Provide the [X, Y] coordinate of the cell's center where the given text is located.  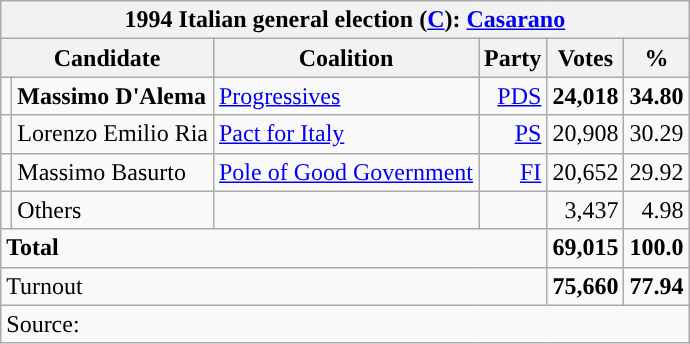
Coalition [346, 58]
Votes [586, 58]
30.29 [656, 134]
Source: [345, 324]
Lorenzo Emilio Ria [113, 134]
1994 Italian general election (C): Casarano [345, 20]
PDS [513, 96]
Candidate [108, 58]
Progressives [346, 96]
Pole of Good Government [346, 172]
Total [274, 248]
34.80 [656, 96]
100.0 [656, 248]
Others [113, 210]
20,652 [586, 172]
Massimo Basurto [113, 172]
29.92 [656, 172]
Massimo D'Alema [113, 96]
% [656, 58]
75,660 [586, 286]
Turnout [274, 286]
20,908 [586, 134]
PS [513, 134]
77.94 [656, 286]
24,018 [586, 96]
4.98 [656, 210]
Pact for Italy [346, 134]
69,015 [586, 248]
3,437 [586, 210]
Party [513, 58]
FI [513, 172]
